Return the [x, y] coordinate for the center point of the cell that contains the specified text.  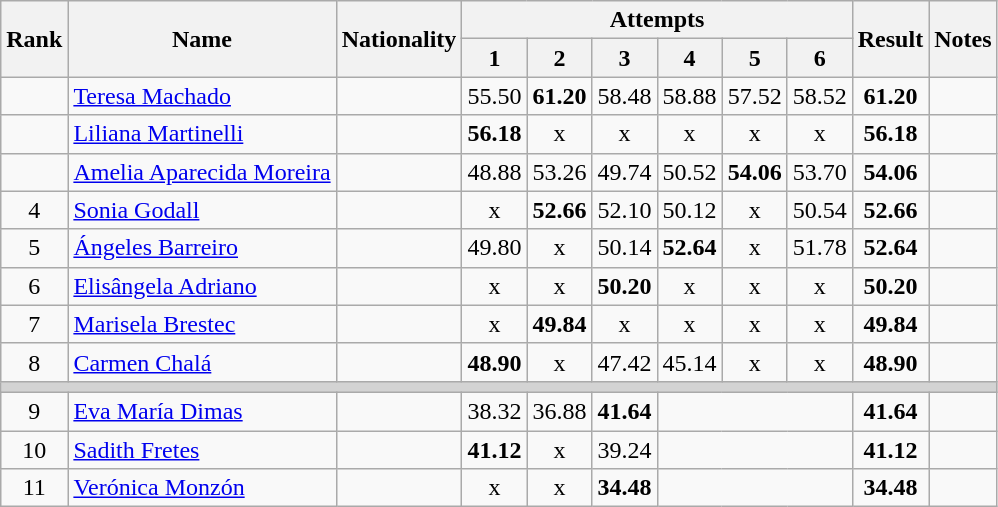
Name [202, 39]
49.74 [624, 172]
Result [890, 39]
Liliana Martinelli [202, 134]
Notes [963, 39]
Rank [34, 39]
3 [624, 58]
Attempts [657, 20]
Carmen Chalá [202, 362]
39.24 [624, 449]
58.52 [820, 96]
Teresa Machado [202, 96]
Sonia Godall [202, 210]
Amelia Aparecida Moreira [202, 172]
Marisela Brestec [202, 324]
57.52 [754, 96]
Nationality [399, 39]
53.70 [820, 172]
36.88 [560, 411]
9 [34, 411]
52.10 [624, 210]
50.52 [690, 172]
Elisângela Adriano [202, 286]
1 [494, 58]
Verónica Monzón [202, 488]
53.26 [560, 172]
2 [560, 58]
7 [34, 324]
11 [34, 488]
50.14 [624, 248]
58.48 [624, 96]
10 [34, 449]
Sadith Fretes [202, 449]
51.78 [820, 248]
58.88 [690, 96]
50.54 [820, 210]
55.50 [494, 96]
Eva María Dimas [202, 411]
38.32 [494, 411]
Ángeles Barreiro [202, 248]
48.88 [494, 172]
45.14 [690, 362]
47.42 [624, 362]
8 [34, 362]
49.80 [494, 248]
50.12 [690, 210]
